Extract the [x, y] coordinate from the center of the cell holding the provided text.  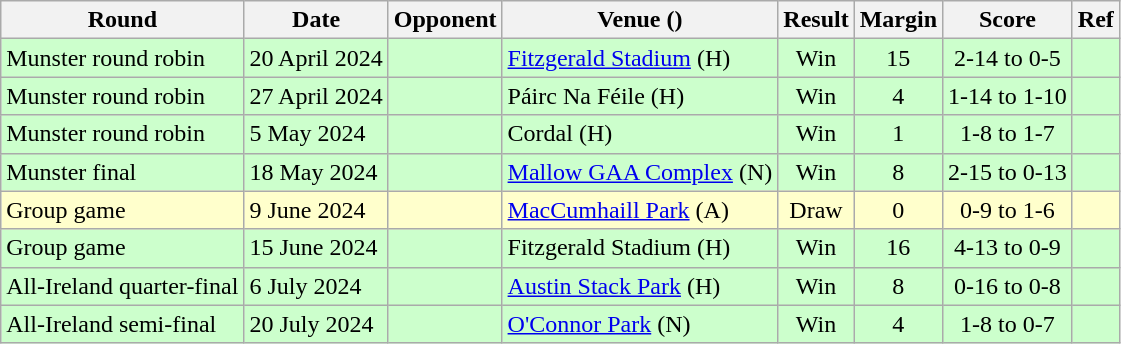
1-14 to 1-10 [1008, 96]
1 [898, 134]
20 July 2024 [316, 324]
0-16 to 0-8 [1008, 286]
1-8 to 0-7 [1008, 324]
Margin [898, 20]
MacCumhaill Park (A) [640, 210]
1-8 to 1-7 [1008, 134]
Result [816, 20]
Round [122, 20]
Cordal (H) [640, 134]
Páirc Na Féile (H) [640, 96]
5 May 2024 [316, 134]
Score [1008, 20]
4-13 to 0-9 [1008, 248]
16 [898, 248]
9 June 2024 [316, 210]
Draw [816, 210]
Venue () [640, 20]
Opponent [445, 20]
15 June 2024 [316, 248]
Austin Stack Park (H) [640, 286]
Date [316, 20]
All-Ireland semi-final [122, 324]
Ref [1096, 20]
2-14 to 0-5 [1008, 58]
6 July 2024 [316, 286]
O'Connor Park (N) [640, 324]
All-Ireland quarter-final [122, 286]
0 [898, 210]
2-15 to 0-13 [1008, 172]
20 April 2024 [316, 58]
18 May 2024 [316, 172]
27 April 2024 [316, 96]
Mallow GAA Complex (N) [640, 172]
15 [898, 58]
Munster final [122, 172]
0-9 to 1-6 [1008, 210]
